Capture the cell that displays the provided text and extract its [X, Y] central coordinate. 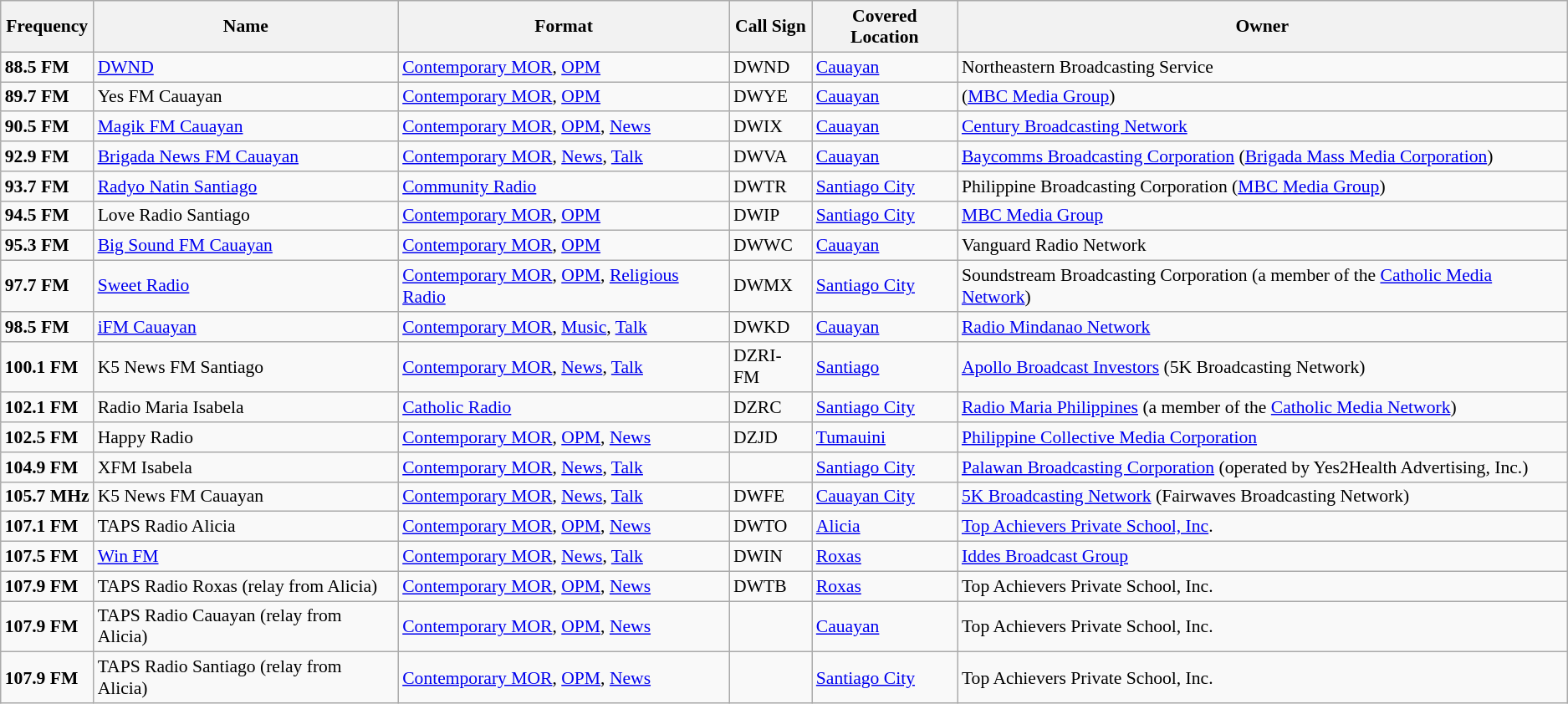
DWTO [771, 527]
90.5 FM [47, 127]
Palawan Broadcasting Corporation (operated by Yes2Health Advertising, Inc.) [1263, 467]
105.7 MHz [47, 497]
107.5 FM [47, 557]
DWFE [771, 497]
102.5 FM [47, 437]
88.5 FM [47, 67]
Soundstream Broadcasting Corporation (a member of the Catholic Media Network) [1263, 286]
94.5 FM [47, 216]
Format [564, 27]
93.7 FM [47, 186]
102.1 FM [47, 408]
(MBC Media Group) [1263, 97]
95.3 FM [47, 246]
TAPS Radio Santiago (relay from Alicia) [246, 677]
Radio Maria Isabela [246, 408]
DWTR [771, 186]
Owner [1263, 27]
Contemporary MOR, Music, Talk [564, 327]
Century Broadcasting Network [1263, 127]
89.7 FM [47, 97]
DWMX [771, 286]
92.9 FM [47, 156]
Alicia [885, 527]
Radio Maria Philippines (a member of the Catholic Media Network) [1263, 408]
K5 News FM Santiago [246, 366]
Sweet Radio [246, 286]
DWKD [771, 327]
DZJD [771, 437]
98.5 FM [47, 327]
Brigada News FM Cauayan [246, 156]
DWTB [771, 586]
5K Broadcasting Network (Fairwaves Broadcasting Network) [1263, 497]
DWIP [771, 216]
DWVA [771, 156]
Radio Mindanao Network [1263, 327]
Magik FM Cauayan [246, 127]
Yes FM Cauayan [246, 97]
100.1 FM [47, 366]
Covered Location [885, 27]
Vanguard Radio Network [1263, 246]
Community Radio [564, 186]
DZRC [771, 408]
DZRI-FM [771, 366]
Tumauini [885, 437]
Call Sign [771, 27]
104.9 FM [47, 467]
Santiago [885, 366]
Win FM [246, 557]
DWWC [771, 246]
TAPS Radio Cauayan (relay from Alicia) [246, 627]
Iddes Broadcast Group [1263, 557]
DWIX [771, 127]
97.7 FM [47, 286]
Contemporary MOR, OPM, Religious Radio [564, 286]
Big Sound FM Cauayan [246, 246]
XFM Isabela [246, 467]
DWIN [771, 557]
Radyo Natin Santiago [246, 186]
Cauayan City [885, 497]
MBC Media Group [1263, 216]
Apollo Broadcast Investors (5K Broadcasting Network) [1263, 366]
Love Radio Santiago [246, 216]
Philippine Collective Media Corporation [1263, 437]
Name [246, 27]
TAPS Radio Alicia [246, 527]
Northeastern Broadcasting Service [1263, 67]
TAPS Radio Roxas (relay from Alicia) [246, 586]
107.1 FM [47, 527]
Catholic Radio [564, 408]
Frequency [47, 27]
iFM Cauayan [246, 327]
Philippine Broadcasting Corporation (MBC Media Group) [1263, 186]
K5 News FM Cauayan [246, 497]
Happy Radio [246, 437]
Baycomms Broadcasting Corporation (Brigada Mass Media Corporation) [1263, 156]
DWYE [771, 97]
